Pinpoint the cell where the given text exists, returning its (X, Y) midpoint coordinate. 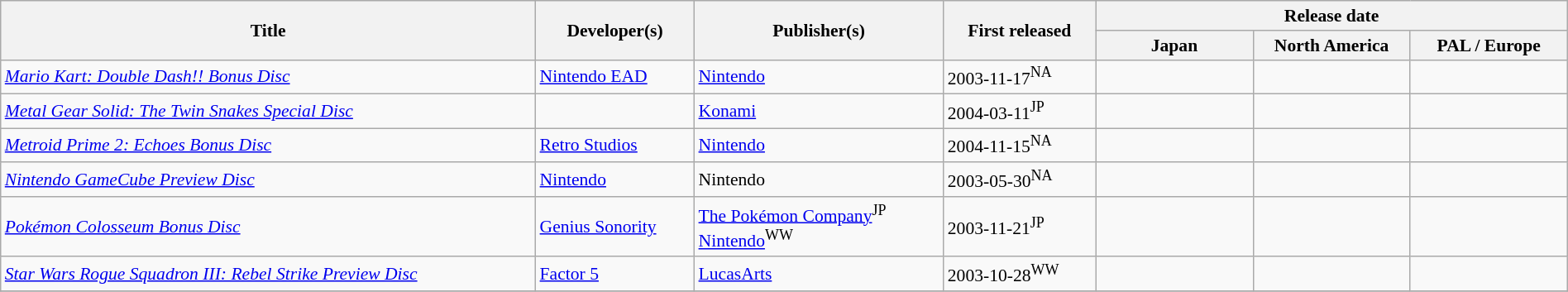
2003-05-30NA (1020, 179)
2003-10-28WW (1020, 273)
Genius Sonority (615, 227)
Metroid Prime 2: Echoes Bonus Disc (268, 146)
Factor 5 (615, 273)
Mario Kart: Double Dash!! Bonus Disc (268, 76)
The Pokémon CompanyJPNintendoWW (819, 227)
Retro Studios (615, 146)
North America (1331, 45)
Metal Gear Solid: The Twin Snakes Special Disc (268, 111)
Japan (1174, 45)
Developer(s) (615, 30)
Nintendo GameCube Preview Disc (268, 179)
Publisher(s) (819, 30)
2004-03-11JP (1020, 111)
Nintendo EAD (615, 76)
First released (1020, 30)
2003-11-17NA (1020, 76)
2004-11-15NA (1020, 146)
Konami (819, 111)
2003-11-21JP (1020, 227)
Release date (1331, 16)
Pokémon Colosseum Bonus Disc (268, 227)
Star Wars Rogue Squadron III: Rebel Strike Preview Disc (268, 273)
Title (268, 30)
LucasArts (819, 273)
PAL / Europe (1489, 45)
